Detect which cell encompasses the target text, then output its (X, Y) center coordinate. 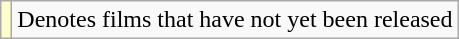
Denotes films that have not yet been released (235, 20)
